For the text-containing cell, return its midpoint in [x, y] coordinate format. 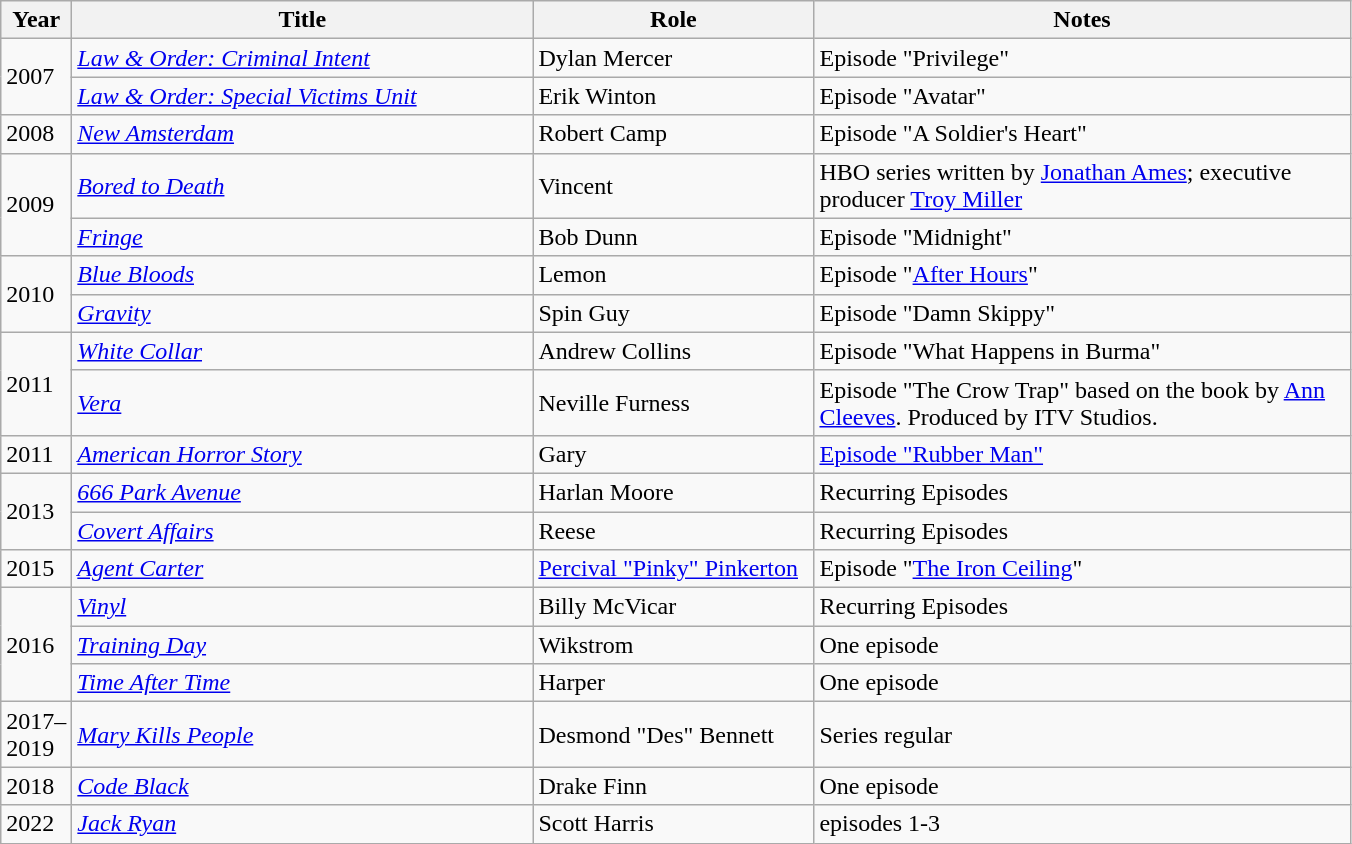
Bob Dunn [674, 237]
2018 [36, 786]
Mary Kills People [302, 734]
HBO series written by Jonathan Ames; executive producer Troy Miller [1082, 186]
Episode "Avatar" [1082, 96]
Billy McVicar [674, 607]
Year [36, 20]
Vinyl [302, 607]
2022 [36, 824]
Percival "Pinky" Pinkerton [674, 569]
Code Black [302, 786]
Episode "Rubber Man" [1082, 454]
Episode "Damn Skippy" [1082, 313]
Law & Order: Special Victims Unit [302, 96]
Robert Camp [674, 134]
Notes [1082, 20]
Fringe [302, 237]
Spin Guy [674, 313]
Episode "The Iron Ceiling" [1082, 569]
Episode "After Hours" [1082, 275]
Law & Order: Criminal Intent [302, 58]
Dylan Mercer [674, 58]
Erik Winton [674, 96]
2017–2019 [36, 734]
Wikstrom [674, 645]
New Amsterdam [302, 134]
Harlan Moore [674, 492]
episodes 1-3 [1082, 824]
Harper [674, 683]
Bored to Death [302, 186]
2016 [36, 645]
2013 [36, 511]
Agent Carter [302, 569]
Episode "Midnight" [1082, 237]
Series regular [1082, 734]
Episode "The Crow Trap" based on the book by Ann Cleeves. Produced by ITV Studios. [1082, 402]
Episode "What Happens in Burma" [1082, 351]
Lemon [674, 275]
Jack Ryan [302, 824]
Vera [302, 402]
Time After Time [302, 683]
Training Day [302, 645]
Episode "A Soldier's Heart" [1082, 134]
Reese [674, 531]
White Collar [302, 351]
Neville Furness [674, 402]
Scott Harris [674, 824]
2007 [36, 77]
Gary [674, 454]
Title [302, 20]
Andrew Collins [674, 351]
American Horror Story [302, 454]
Blue Bloods [302, 275]
Gravity [302, 313]
Drake Finn [674, 786]
Role [674, 20]
2015 [36, 569]
2008 [36, 134]
Episode "Privilege" [1082, 58]
Vincent [674, 186]
Covert Affairs [302, 531]
2009 [36, 204]
666 Park Avenue [302, 492]
Desmond "Des" Bennett [674, 734]
2010 [36, 294]
